From the cell containing the given text, extract its center point as (X, Y) coordinate. 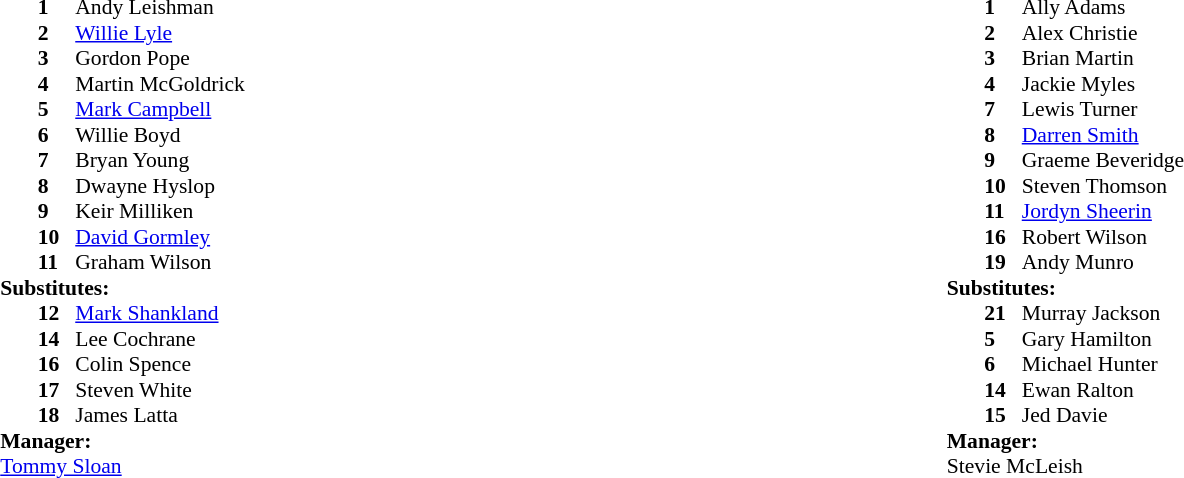
Manager: (188, 441)
Steven White (225, 390)
Keir Milliken (225, 211)
18 (57, 415)
19 (1003, 263)
15 (1003, 415)
Substitutes: (188, 288)
Lee Cochrane (225, 339)
Mark Shankland (225, 313)
James Latta (225, 415)
Mark Campbell (225, 109)
Martin McGoldrick (225, 84)
Colin Spence (225, 365)
Willie Boyd (225, 135)
Graham Wilson (225, 263)
12 (57, 313)
Bryan Young (225, 161)
21 (1003, 313)
Willie Lyle (225, 33)
David Gormley (225, 237)
17 (57, 390)
Dwayne Hyslop (225, 186)
Gordon Pope (225, 59)
